Search for the cell housing the specified text and yield its [X, Y] center coordinate. 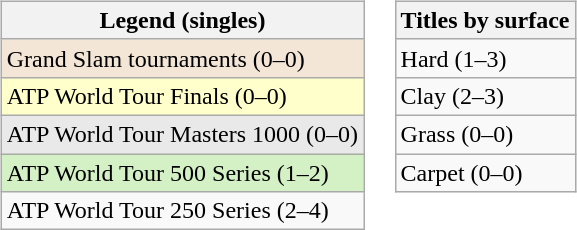
Grass (0–0) [485, 134]
Legend (singles) [182, 20]
Grand Slam tournaments (0–0) [182, 58]
Clay (2–3) [485, 96]
Carpet (0–0) [485, 173]
Titles by surface [485, 20]
ATP World Tour Masters 1000 (0–0) [182, 134]
ATP World Tour Finals (0–0) [182, 96]
ATP World Tour 500 Series (1–2) [182, 173]
Hard (1–3) [485, 58]
ATP World Tour 250 Series (2–4) [182, 211]
